Search for the cell housing the specified text and yield its (X, Y) center coordinate. 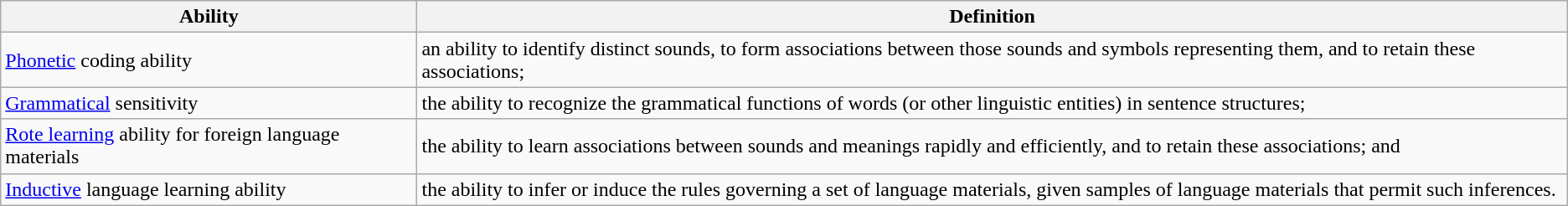
Inductive language learning ability (209, 189)
the ability to learn associations between sounds and meanings rapidly and efficiently, and to retain these associations; and (992, 146)
Phonetic coding ability (209, 60)
the ability to infer or induce the rules governing a set of language materials, given samples of language materials that permit such inferences. (992, 189)
Definition (992, 17)
Ability (209, 17)
the ability to recognize the grammatical functions of words (or other linguistic entities) in sentence structures; (992, 103)
Rote learning ability for foreign language materials (209, 146)
an ability to identify distinct sounds, to form associations between those sounds and symbols representing them, and to retain these associations; (992, 60)
Grammatical sensitivity (209, 103)
